Search for the cell housing the specified text and yield its [x, y] center coordinate. 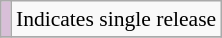
Indicates single release [116, 19]
